Return (X, Y) of the center of cell containing provided text 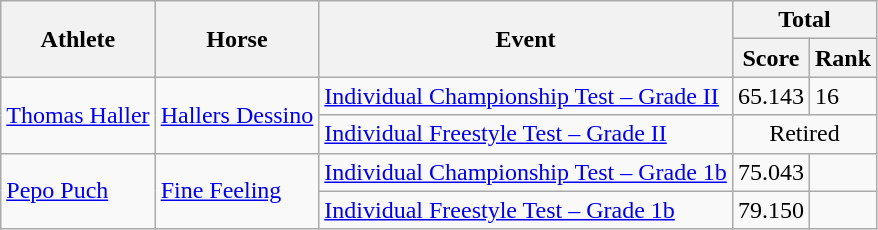
75.043 (770, 172)
Event (526, 39)
Hallers Dessino (237, 115)
79.150 (770, 210)
Score (770, 58)
Individual Championship Test – Grade 1b (526, 172)
16 (842, 96)
Retired (804, 134)
65.143 (770, 96)
Individual Freestyle Test – Grade II (526, 134)
Thomas Haller (78, 115)
Individual Freestyle Test – Grade 1b (526, 210)
Total (804, 20)
Fine Feeling (237, 191)
Athlete (78, 39)
Rank (842, 58)
Individual Championship Test – Grade II (526, 96)
Horse (237, 39)
Pepo Puch (78, 191)
